Return the (X, Y) coordinate for the center point of the cell that contains the specified text.  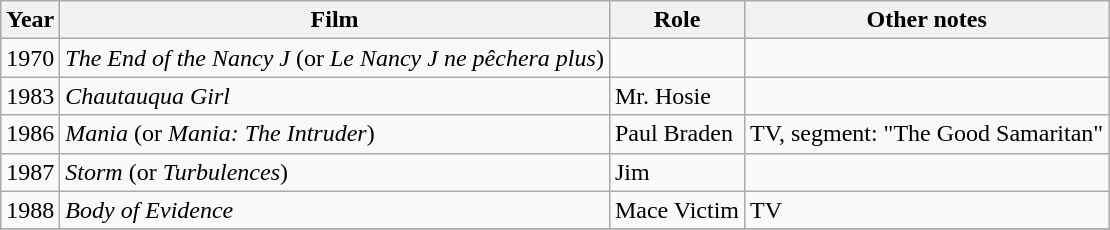
TV, segment: "The Good Samaritan" (927, 134)
Role (676, 20)
Film (335, 20)
1983 (30, 96)
Other notes (927, 20)
The End of the Nancy J (or Le Nancy J ne pêchera plus) (335, 58)
1987 (30, 172)
1986 (30, 134)
Chautauqua Girl (335, 96)
1970 (30, 58)
Storm (or Turbulences) (335, 172)
1988 (30, 210)
Mace Victim (676, 210)
Mr. Hosie (676, 96)
TV (927, 210)
Year (30, 20)
Paul Braden (676, 134)
Jim (676, 172)
Body of Evidence (335, 210)
Mania (or Mania: The Intruder) (335, 134)
